For the text-containing cell, return its midpoint in [x, y] coordinate format. 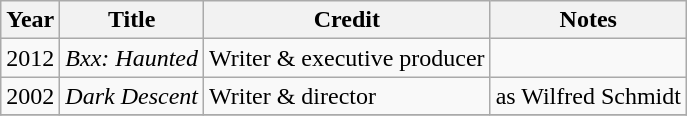
Year [30, 20]
as Wilfred Schmidt [588, 96]
Writer & executive producer [348, 58]
Writer & director [348, 96]
Dark Descent [132, 96]
Notes [588, 20]
Credit [348, 20]
2012 [30, 58]
Title [132, 20]
Bxx: Haunted [132, 58]
2002 [30, 96]
